From the cell containing the given text, extract its center point as [x, y] coordinate. 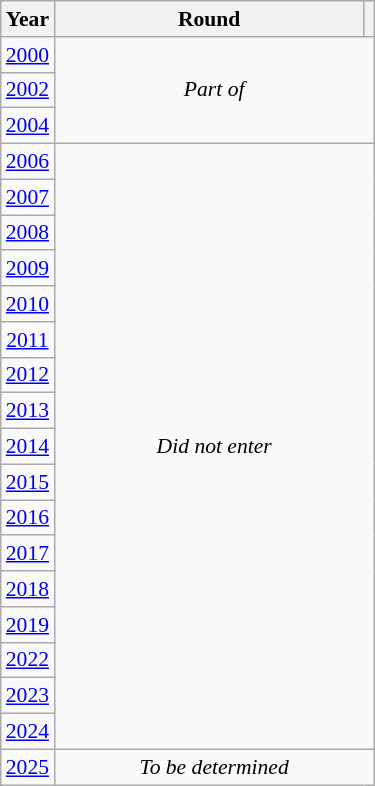
2023 [28, 696]
2024 [28, 732]
2014 [28, 447]
2012 [28, 375]
2004 [28, 126]
Year [28, 19]
2002 [28, 90]
2013 [28, 411]
2008 [28, 233]
2017 [28, 554]
2000 [28, 55]
2006 [28, 162]
2022 [28, 660]
2018 [28, 589]
2011 [28, 340]
2009 [28, 269]
2019 [28, 625]
2016 [28, 518]
Part of [214, 90]
2025 [28, 767]
Did not enter [214, 447]
2010 [28, 304]
2007 [28, 197]
2015 [28, 482]
Round [209, 19]
To be determined [214, 767]
